Find where the given text appears and provide that cell's center as (x, y) coordinate. 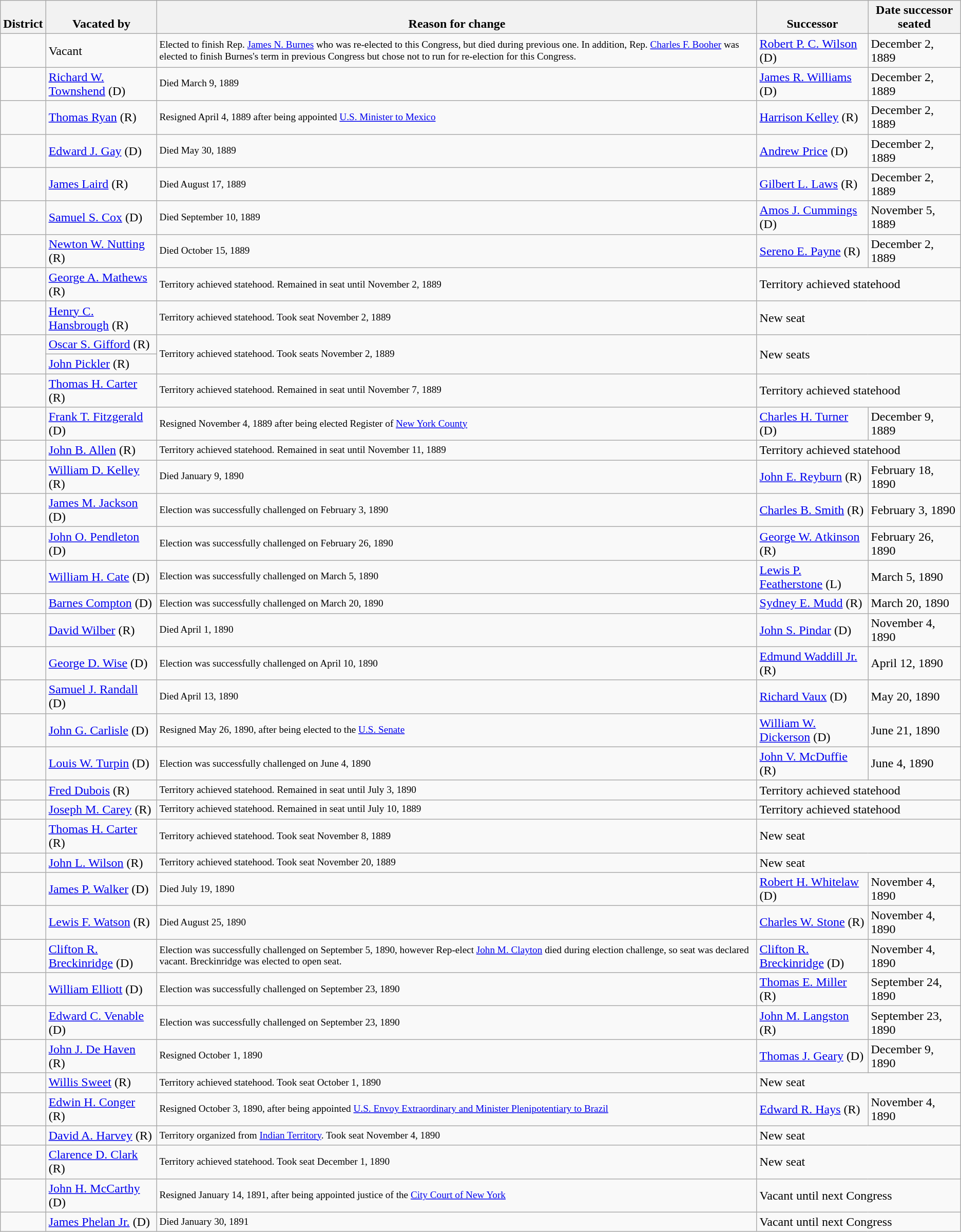
Resigned January 14, 1891, after being appointed justice of the City Court of New York (457, 1196)
September 23, 1890 (914, 1023)
Territory achieved statehood. Took seat December 1, 1890 (457, 1162)
John B. Allen (R) (102, 450)
Territory achieved statehood. Remained in seat until November 11, 1889 (457, 450)
Andrew Price (D) (812, 151)
Territory achieved statehood. Remained in seat until November 2, 1889 (457, 285)
John J. De Haven (R) (102, 1056)
Died August 17, 1889 (457, 184)
District (23, 17)
James Laird (R) (102, 184)
February 3, 1890 (914, 510)
James Phelan Jr. (D) (102, 1222)
William W. Dickerson (D) (812, 730)
Election was successfully challenged on March 20, 1890 (457, 603)
Election was successfully challenged on February 3, 1890 (457, 510)
Died January 9, 1890 (457, 477)
June 21, 1890 (914, 730)
George D. Wise (D) (102, 664)
John E. Reyburn (R) (812, 477)
John L. Wilson (R) (102, 862)
Newton W. Nutting (R) (102, 251)
Charles W. Stone (R) (812, 922)
Election was successfully challenged on March 5, 1890 (457, 577)
Resigned November 4, 1889 after being elected Register of New York County (457, 424)
March 5, 1890 (914, 577)
Territory achieved statehood. Took seat November 2, 1889 (457, 317)
Edward C. Venable (D) (102, 1023)
Robert H. Whitelaw (D) (812, 889)
Louis W. Turpin (D) (102, 763)
Territory achieved statehood. Remained in seat until July 10, 1889 (457, 809)
Territory achieved statehood. Remained in seat until July 3, 1890 (457, 790)
Henry C. Hansbrough (R) (102, 317)
Joseph M. Carey (R) (102, 809)
Died May 30, 1889 (457, 151)
William H. Cate (D) (102, 577)
Lewis F. Watson (R) (102, 922)
Clarence D. Clark (R) (102, 1162)
February 26, 1890 (914, 543)
Territory achieved statehood. Remained in seat until November 7, 1889 (457, 390)
Sereno E. Payne (R) (812, 251)
Fred Dubois (R) (102, 790)
Charles H. Turner (D) (812, 424)
Thomas E. Miller (R) (812, 989)
Resigned April 4, 1889 after being appointed U.S. Minister to Mexico (457, 117)
James R. Williams (D) (812, 84)
Election was successfully challenged on June 4, 1890 (457, 763)
Barnes Compton (D) (102, 603)
Died April 1, 1890 (457, 630)
Thomas J. Geary (D) (812, 1056)
Vacant (102, 50)
Resigned October 3, 1890, after being appointed U.S. Envoy Extraordinary and Minister Plenipotentiary to Brazil (457, 1109)
Died March 9, 1889 (457, 84)
Lewis P. Featherstone (L) (812, 577)
David A. Harvey (R) (102, 1135)
Edwin H. Conger (R) (102, 1109)
George A. Mathews (R) (102, 285)
Edward J. Gay (D) (102, 151)
Election was successfully challenged on February 26, 1890 (457, 543)
Richard W. Townshend (D) (102, 84)
David Wilber (R) (102, 630)
Territory achieved statehood. Took seat October 1, 1890 (457, 1083)
Robert P. C. Wilson (D) (812, 50)
Richard Vaux (D) (812, 696)
Date successor seated (914, 17)
Died October 15, 1889 (457, 251)
Frank T. Fitzgerald (D) (102, 424)
November 5, 1889 (914, 218)
Amos J. Cummings (D) (812, 218)
Died August 25, 1890 (457, 922)
Samuel S. Cox (D) (102, 218)
Samuel J. Randall (D) (102, 696)
Died April 13, 1890 (457, 696)
John M. Langston (R) (812, 1023)
John G. Carlisle (D) (102, 730)
Sydney E. Mudd (R) (812, 603)
Charles B. Smith (R) (812, 510)
John H. McCarthy (D) (102, 1196)
September 24, 1890 (914, 989)
John S. Pindar (D) (812, 630)
Territory organized from Indian Territory. Took seat November 4, 1890 (457, 1135)
Edmund Waddill Jr. (R) (812, 664)
William Elliott (D) (102, 989)
New seats (858, 354)
John V. McDuffie (R) (812, 763)
William D. Kelley (R) (102, 477)
Election was successfully challenged on April 10, 1890 (457, 664)
Successor (812, 17)
Territory achieved statehood. Took seats November 2, 1889 (457, 354)
George W. Atkinson (R) (812, 543)
Thomas Ryan (R) (102, 117)
John Pickler (R) (102, 364)
Reason for change (457, 17)
John O. Pendleton (D) (102, 543)
May 20, 1890 (914, 696)
Resigned October 1, 1890 (457, 1056)
Oscar S. Gifford (R) (102, 344)
February 18, 1890 (914, 477)
Died January 30, 1891 (457, 1222)
Vacated by (102, 17)
James P. Walker (D) (102, 889)
Willis Sweet (R) (102, 1083)
Gilbert L. Laws (R) (812, 184)
Edward R. Hays (R) (812, 1109)
Died July 19, 1890 (457, 889)
December 9, 1890 (914, 1056)
Territory achieved statehood. Took seat November 20, 1889 (457, 862)
June 4, 1890 (914, 763)
James M. Jackson (D) (102, 510)
Harrison Kelley (R) (812, 117)
December 9, 1889 (914, 424)
April 12, 1890 (914, 664)
Territory achieved statehood. Took seat November 8, 1889 (457, 836)
March 20, 1890 (914, 603)
Died September 10, 1889 (457, 218)
Resigned May 26, 1890, after being elected to the U.S. Senate (457, 730)
